Pinpoint the cell where the given text exists, returning its [x, y] midpoint coordinate. 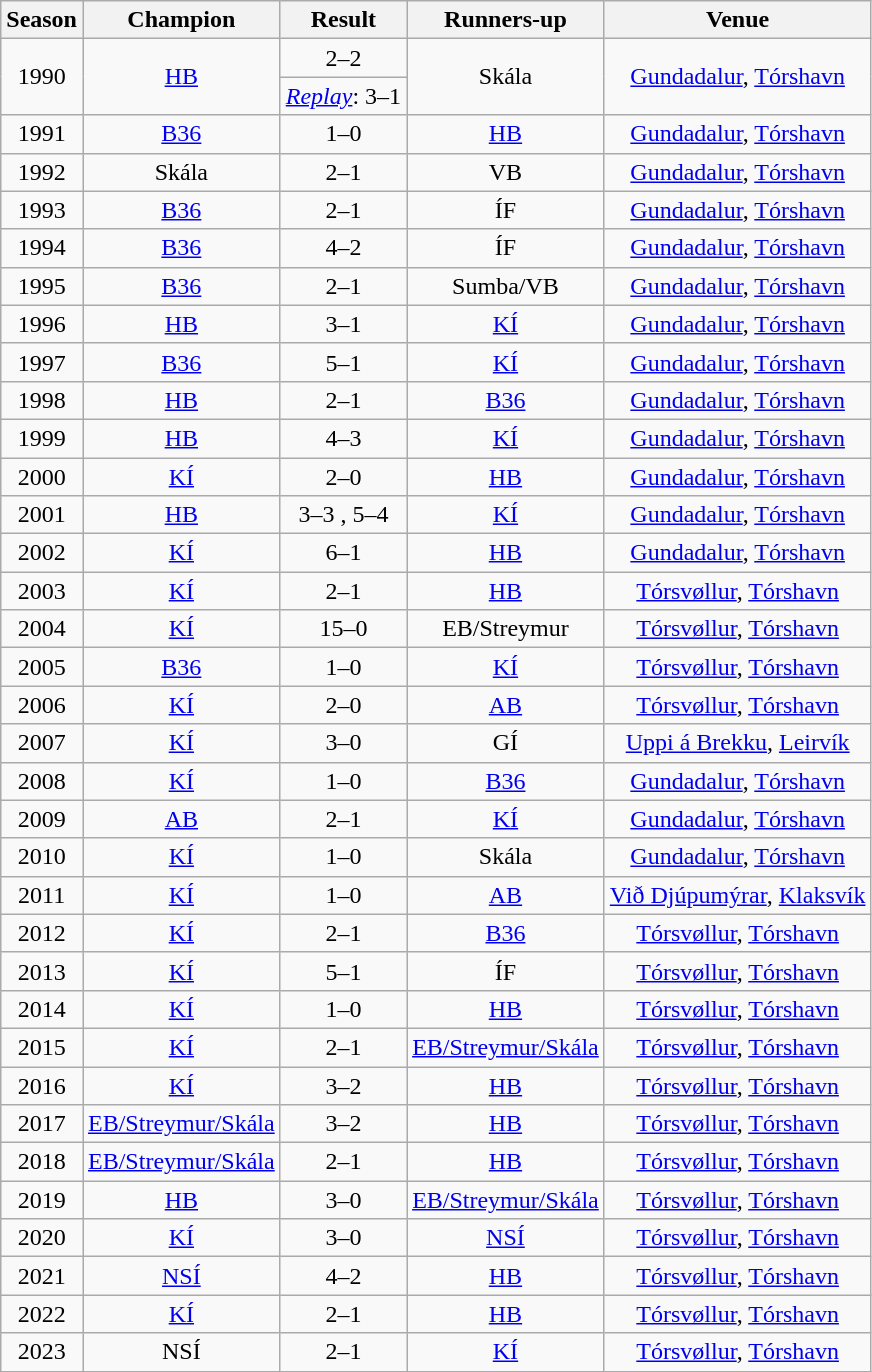
3–1 [343, 324]
1990 [42, 77]
1991 [42, 134]
15–0 [343, 629]
Replay: 3–1 [343, 96]
Við Djúpumýrar, Klaksvík [738, 895]
2021 [42, 1276]
1998 [42, 400]
1993 [42, 210]
VB [506, 172]
1994 [42, 248]
2008 [42, 781]
Result [343, 20]
1999 [42, 438]
Champion [181, 20]
4–3 [343, 438]
2018 [42, 1162]
3–3 , 5–4 [343, 515]
Season [42, 20]
2006 [42, 705]
2001 [42, 515]
2013 [42, 971]
2003 [42, 591]
2012 [42, 933]
2023 [42, 1352]
2015 [42, 1047]
GÍ [506, 743]
2010 [42, 857]
2019 [42, 1200]
6–1 [343, 553]
2–2 [343, 58]
2000 [42, 477]
Uppi á Brekku, Leirvík [738, 743]
1997 [42, 362]
2004 [42, 629]
2009 [42, 819]
2002 [42, 553]
2022 [42, 1314]
1995 [42, 286]
2017 [42, 1124]
2014 [42, 1009]
2020 [42, 1238]
Sumba/VB [506, 286]
Venue [738, 20]
1996 [42, 324]
Runners-up [506, 20]
2005 [42, 667]
2007 [42, 743]
1992 [42, 172]
2011 [42, 895]
2016 [42, 1085]
EB/Streymur [506, 629]
